Detect which cell encompasses the target text, then output its (X, Y) center coordinate. 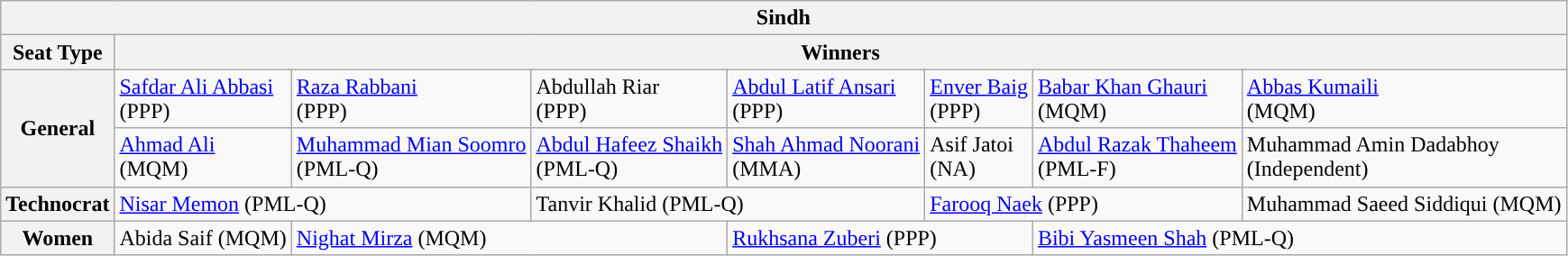
Women (58, 238)
Farooq Naek (PPP) (1084, 204)
Abida Saif (MQM) (203, 238)
Nighat Mirza (MQM) (509, 238)
General (58, 128)
Asif Jatoi(NA) (979, 157)
Babar Khan Ghauri(MQM) (1137, 99)
Winners (840, 52)
Abdul Hafeez Shaikh(PML-Q) (629, 157)
Sindh (784, 18)
Rukhsana Zuberi (PPP) (880, 238)
Ahmad Ali(MQM) (203, 157)
Tanvir Khalid (PML-Q) (729, 204)
Enver Baig(PPP) (979, 99)
Muhammad Mian Soomro(PML-Q) (411, 157)
Nisar Memon (PML-Q) (323, 204)
Seat Type (58, 52)
Muhammad Amin Dadabhoy(Independent) (1404, 157)
Abdullah Riar(PPP) (629, 99)
Abdul Razak Thaheem(PML-F) (1137, 157)
Safdar Ali Abbasi(PPP) (203, 99)
Shah Ahmad Noorani(MMA) (826, 157)
Technocrat (58, 204)
Abbas Kumaili(MQM) (1404, 99)
Raza Rabbani(PPP) (411, 99)
Bibi Yasmeen Shah (PML-Q) (1299, 238)
Muhammad Saeed Siddiqui (MQM) (1404, 204)
Abdul Latif Ansari(PPP) (826, 99)
